Provide the (X, Y) coordinate of the cell's center where the given text is located.  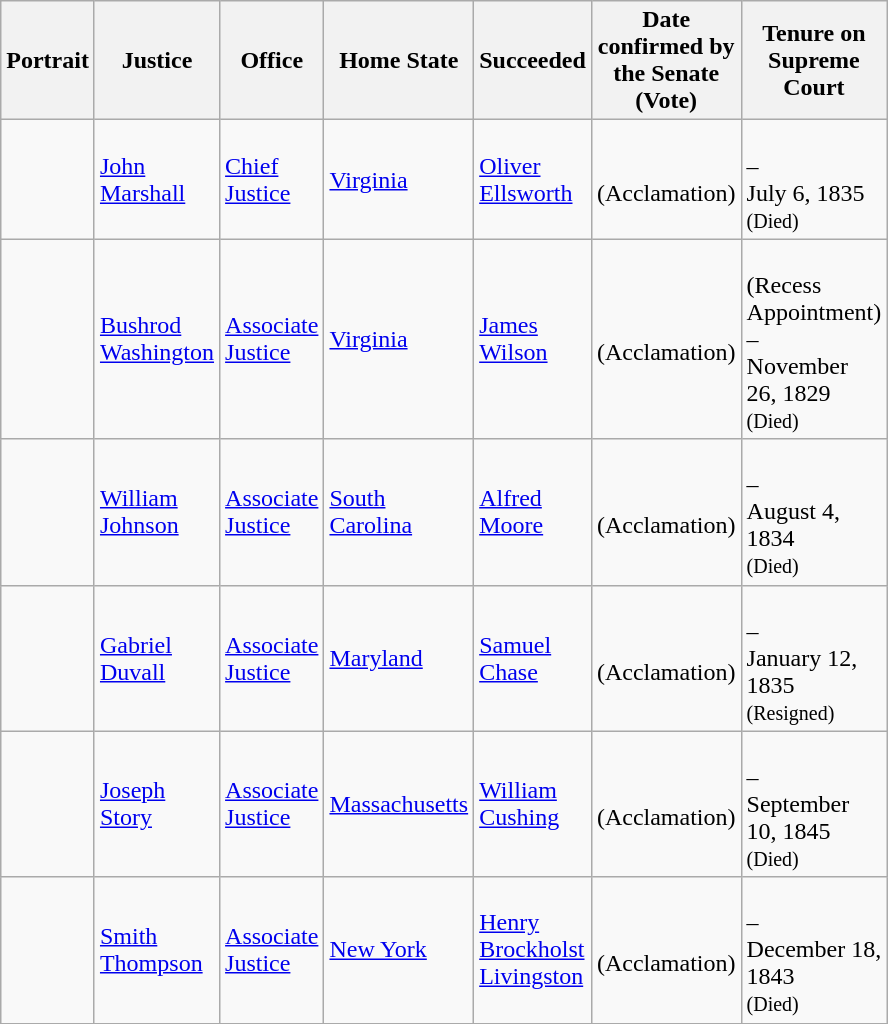
James Wilson (533, 339)
(Recess Appointment)–November 26, 1829(Died) (814, 339)
Smith Thompson (156, 950)
Alfred Moore (533, 512)
Date confirmed by the Senate(Vote) (666, 60)
Oliver Ellsworth (533, 180)
–July 6, 1835(Died) (814, 180)
Tenure on Supreme Court (814, 60)
Henry Brockholst Livingston (533, 950)
South Carolina (399, 512)
William Cushing (533, 804)
Gabriel Duvall (156, 658)
Massachusetts (399, 804)
–January 12, 1835(Resigned) (814, 658)
Succeeded (533, 60)
Maryland (399, 658)
William Johnson (156, 512)
New York (399, 950)
Chief Justice (272, 180)
Office (272, 60)
Justice (156, 60)
Joseph Story (156, 804)
Samuel Chase (533, 658)
–December 18, 1843(Died) (814, 950)
Portrait (48, 60)
–August 4, 1834(Died) (814, 512)
–September 10, 1845(Died) (814, 804)
Home State (399, 60)
Bushrod Washington (156, 339)
John Marshall (156, 180)
